Capture the cell that displays the provided text and extract its [x, y] central coordinate. 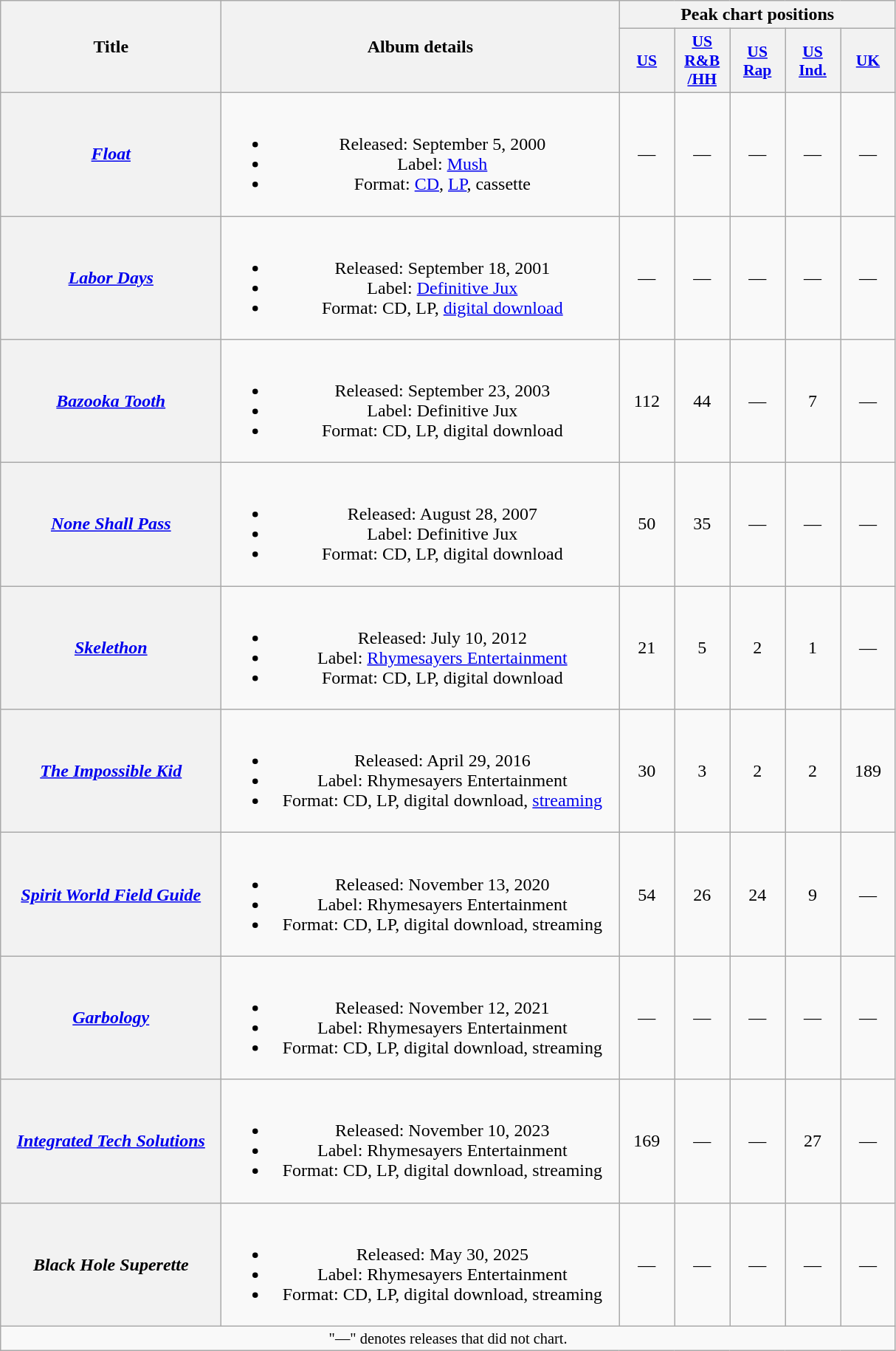
35 [703, 524]
Released: November 13, 2020Label: Rhymesayers EntertainmentFormat: CD, LP, digital download, streaming [421, 895]
Bazooka Tooth [111, 402]
Peak chart positions [757, 15]
None Shall Pass [111, 524]
UK [868, 61]
169 [647, 1141]
24 [757, 895]
Skelethon [111, 648]
Released: November 10, 2023Label: Rhymesayers EntertainmentFormat: CD, LP, digital download, streaming [421, 1141]
27 [813, 1141]
Spirit World Field Guide [111, 895]
189 [868, 771]
Released: November 12, 2021Label: Rhymesayers EntertainmentFormat: CD, LP, digital download, streaming [421, 1017]
Released: April 29, 2016Label: Rhymesayers EntertainmentFormat: CD, LP, digital download, streaming [421, 771]
26 [703, 895]
3 [703, 771]
Garbology [111, 1017]
Title [111, 47]
54 [647, 895]
Black Hole Superette [111, 1264]
112 [647, 402]
Integrated Tech Solutions [111, 1141]
5 [703, 648]
Released: May 30, 2025Label: Rhymesayers EntertainmentFormat: CD, LP, digital download, streaming [421, 1264]
50 [647, 524]
Album details [421, 47]
Float [111, 154]
USRap [757, 61]
Labor Days [111, 278]
30 [647, 771]
Released: September 18, 2001Label: Definitive JuxFormat: CD, LP, digital download [421, 278]
1 [813, 648]
7 [813, 402]
Released: July 10, 2012Label: Rhymesayers EntertainmentFormat: CD, LP, digital download [421, 648]
Released: September 23, 2003Label: Definitive JuxFormat: CD, LP, digital download [421, 402]
The Impossible Kid [111, 771]
44 [703, 402]
Released: September 5, 2000Label: MushFormat: CD, LP, cassette [421, 154]
9 [813, 895]
21 [647, 648]
USInd. [813, 61]
US [647, 61]
Released: August 28, 2007Label: Definitive JuxFormat: CD, LP, digital download [421, 524]
"—" denotes releases that did not chart. [449, 1338]
USR&B/HH [703, 61]
